Provide the [X, Y] coordinate of the cell's center where the given text is located.  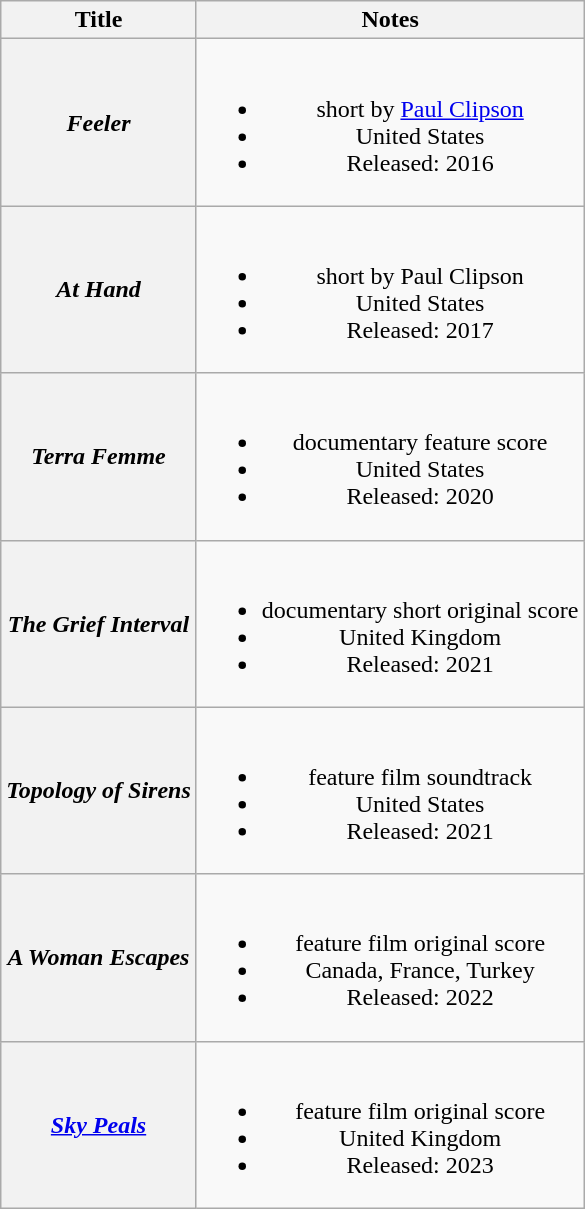
feature film original scoreCanada, France, TurkeyReleased: 2022 [390, 958]
Feeler [99, 122]
short by Paul ClipsonUnited StatesReleased: 2016 [390, 122]
Sky Peals [99, 1124]
documentary feature scoreUnited StatesReleased: 2020 [390, 456]
A Woman Escapes [99, 958]
short by Paul ClipsonUnited StatesReleased: 2017 [390, 290]
feature film original scoreUnited KingdomReleased: 2023 [390, 1124]
Terra Femme [99, 456]
Notes [390, 20]
The Grief Interval [99, 624]
At Hand [99, 290]
documentary short original scoreUnited KingdomReleased: 2021 [390, 624]
Title [99, 20]
Topology of Sirens [99, 790]
feature film soundtrackUnited StatesReleased: 2021 [390, 790]
